Find where the given text appears and provide that cell's center as [x, y] coordinate. 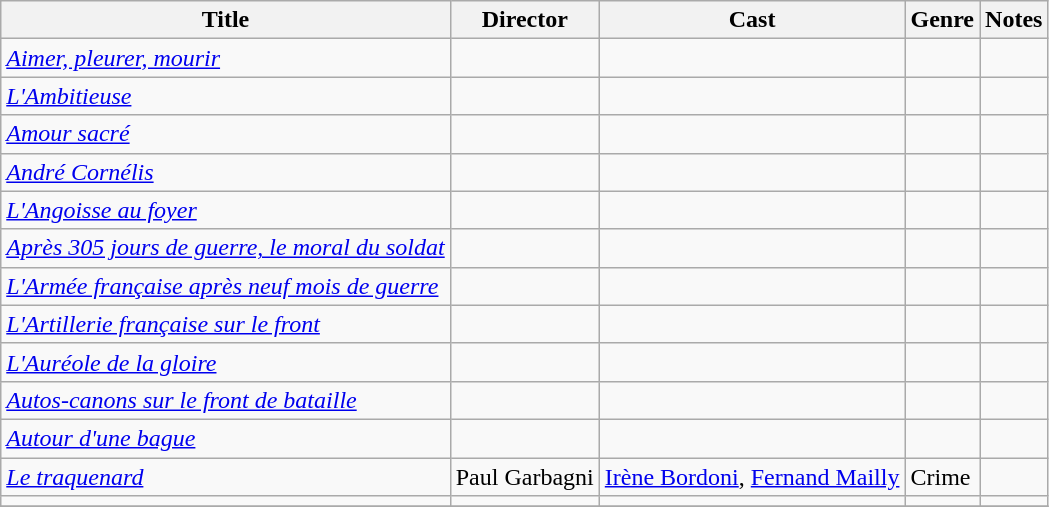
Paul Garbagni [524, 477]
Autos-canons sur le front de bataille [226, 400]
Après 305 jours de guerre, le moral du soldat [226, 248]
Director [524, 20]
L'Angoisse au foyer [226, 210]
Genre [942, 20]
Cast [752, 20]
Amour sacré [226, 134]
Crime [942, 477]
Irène Bordoni, Fernand Mailly [752, 477]
L'Auréole de la gloire [226, 362]
L'Armée française après neuf mois de guerre [226, 286]
André Cornélis [226, 172]
L'Artillerie française sur le front [226, 324]
Autour d'une bague [226, 438]
Title [226, 20]
Le traquenard [226, 477]
Notes [1014, 20]
Aimer, pleurer, mourir [226, 58]
L'Ambitieuse [226, 96]
